For the text-containing cell, return its midpoint in (X, Y) coordinate format. 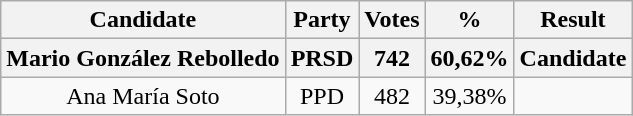
Result (573, 20)
39,38% (470, 96)
PRSD (322, 58)
Party (322, 20)
Ana María Soto (143, 96)
60,62% (470, 58)
742 (392, 58)
PPD (322, 96)
% (470, 20)
Votes (392, 20)
Mario González Rebolledo (143, 58)
482 (392, 96)
